Search for the cell housing the specified text and yield its (x, y) center coordinate. 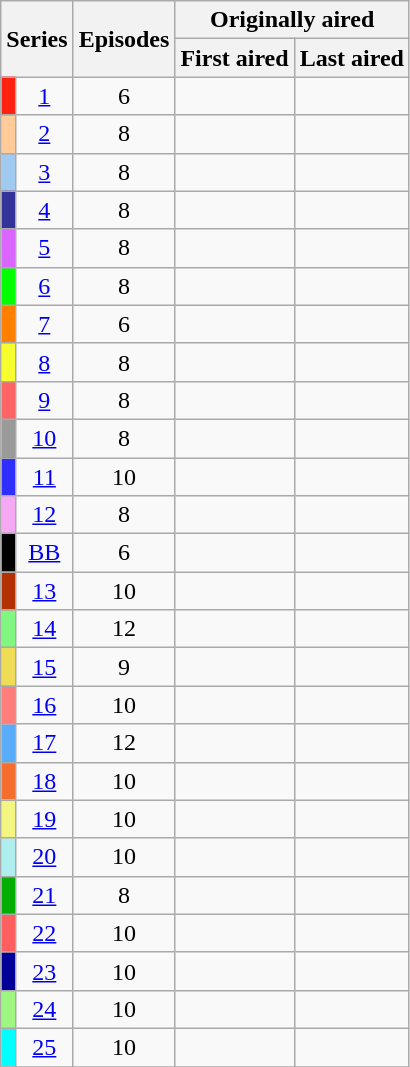
11 (45, 477)
First aired (234, 58)
5 (45, 248)
14 (45, 629)
17 (45, 743)
24 (45, 1009)
1 (45, 96)
16 (45, 705)
18 (45, 781)
23 (45, 971)
7 (45, 324)
Episodes (124, 39)
25 (45, 1047)
15 (45, 667)
4 (45, 210)
22 (45, 933)
21 (45, 895)
2 (45, 134)
Series (37, 39)
BB (45, 553)
Last aired (352, 58)
19 (45, 819)
3 (45, 172)
13 (45, 591)
20 (45, 857)
Originally aired (292, 20)
